From the cell containing the given text, extract its center point as (X, Y) coordinate. 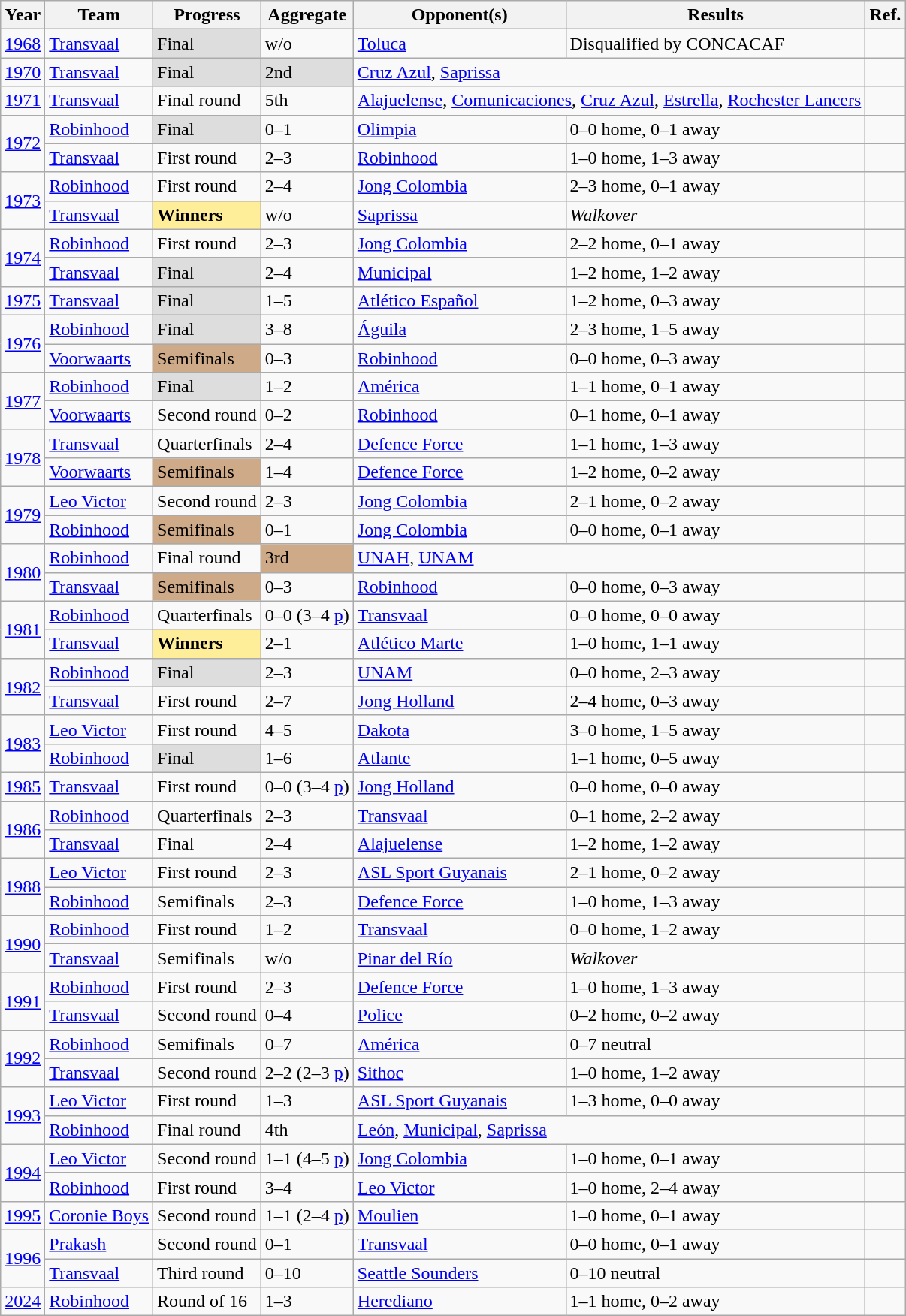
1979 (23, 515)
1994 (23, 1173)
1–1 home, 0–5 away (715, 758)
Seattle Sounders (460, 1273)
1980 (23, 572)
2024 (23, 1302)
Progress (207, 15)
Herediano (460, 1302)
Alajuelense, Comunicaciones, Cruz Azul, Estrella, Rochester Lancers (609, 101)
3–8 (307, 329)
2–3 home, 0–1 away (715, 186)
1990 (23, 944)
2nd (307, 72)
0–7 (307, 1044)
5th (307, 101)
0–1 home, 2–2 away (715, 815)
Year (23, 15)
1983 (23, 744)
Disqualified by CONCACAF (715, 44)
2–3 home, 1–5 away (715, 329)
Third round (207, 1273)
1996 (23, 1258)
4–5 (307, 729)
1981 (23, 629)
1–3 home, 0–0 away (715, 1101)
Atlante (460, 758)
2–2 home, 0–1 away (715, 243)
0–0 home, 1–2 away (715, 930)
1–0 home, 2–4 away (715, 1187)
1975 (23, 300)
1976 (23, 343)
Coronie Boys (99, 1215)
1–1 (2–4 p) (307, 1215)
1–2 home, 0–2 away (715, 472)
1–2 home, 0–3 away (715, 300)
1–6 (307, 758)
2–7 (307, 701)
1973 (23, 201)
Atlético Marte (460, 644)
1–1 (4–5 p) (307, 1158)
1968 (23, 44)
0–4 (307, 1016)
Alajuelense (460, 844)
3–0 home, 1–5 away (715, 729)
Aggregate (307, 15)
1–1 home, 1–3 away (715, 444)
1978 (23, 458)
1986 (23, 829)
1982 (23, 687)
1970 (23, 72)
1972 (23, 143)
Saprissa (460, 215)
Sithoc (460, 1073)
1–0 home, 1–2 away (715, 1073)
3–4 (307, 1187)
1993 (23, 1115)
UNAH, UNAM (609, 558)
1974 (23, 258)
Olimpia (460, 129)
León, Municipal, Saprissa (609, 1130)
4th (307, 1130)
Cruz Azul, Saprissa (609, 72)
Opponent(s) (460, 15)
Toluca (460, 44)
1971 (23, 101)
0–1 home, 0–1 away (715, 415)
Ref. (885, 15)
Prakash (99, 1244)
2–4 home, 0–3 away (715, 701)
1995 (23, 1215)
Results (715, 15)
1991 (23, 1001)
Águila (460, 329)
0–2 home, 0–2 away (715, 1016)
1985 (23, 786)
UNAM (460, 672)
0–10 (307, 1273)
Pinar del Río (460, 958)
Atlético Español (460, 300)
3rd (307, 558)
2–1 (307, 644)
1992 (23, 1058)
0–0 home, 2–3 away (715, 672)
1–0 home, 1–1 away (715, 644)
Round of 16 (207, 1302)
Dakota (460, 729)
Municipal (460, 272)
0–2 (307, 415)
1–1 home, 0–2 away (715, 1302)
1–4 (307, 472)
1–5 (307, 300)
Team (99, 15)
Police (460, 1016)
1977 (23, 401)
1–1 home, 0–1 away (715, 387)
1988 (23, 887)
Moulien (460, 1215)
2–2 (2–3 p) (307, 1073)
0–10 neutral (715, 1273)
0–7 neutral (715, 1044)
